Find where the given text appears and provide that cell's center as [X, Y] coordinate. 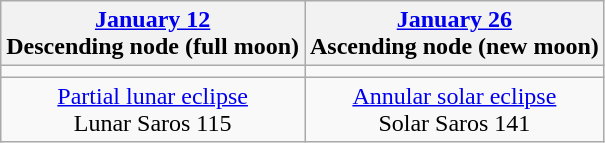
Partial lunar eclipseLunar Saros 115 [153, 110]
Annular solar eclipseSolar Saros 141 [454, 110]
January 12Descending node (full moon) [153, 34]
January 26Ascending node (new moon) [454, 34]
